From the cell containing the given text, extract its center point as [x, y] coordinate. 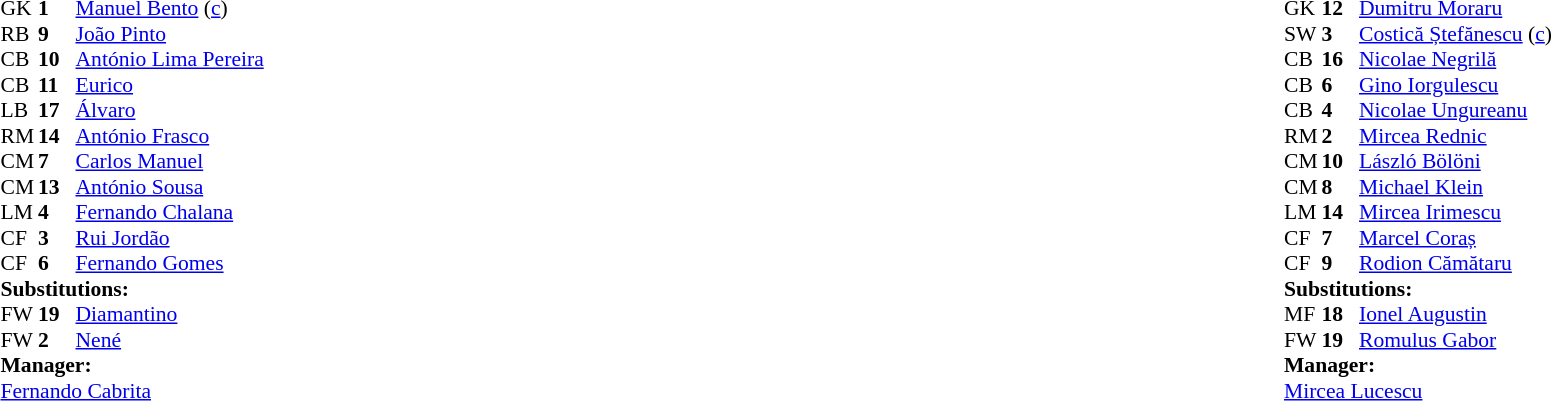
8 [1340, 187]
Substitutions: [132, 289]
Fernando Gomes [170, 263]
António Sousa [170, 187]
Rui Jordão [170, 238]
António Lima Pereira [170, 59]
18 [1340, 315]
13 [57, 187]
SW [1303, 34]
João Pinto [170, 34]
16 [1340, 59]
Nené [170, 340]
Carlos Manuel [170, 161]
Fernando Chalana [170, 213]
Álvaro [170, 111]
Diamantino [170, 315]
António Frasco [170, 136]
17 [57, 111]
11 [57, 85]
Eurico [170, 85]
Manager: [132, 365]
MF [1303, 315]
LB [19, 111]
RB [19, 34]
